Identify which cell holds the provided text, then report its [X, Y] central coordinate. 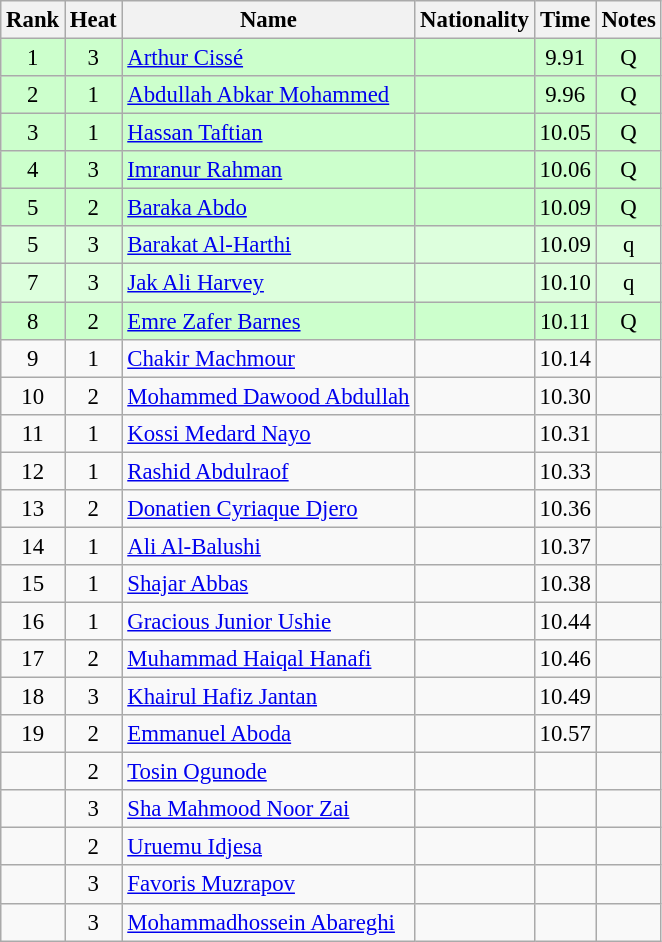
11 [33, 433]
10.38 [565, 584]
10.44 [565, 621]
Notes [628, 20]
18 [33, 697]
Favoris Muzrapov [268, 885]
Imranur Rahman [268, 170]
10.14 [565, 358]
10.49 [565, 697]
17 [33, 659]
Chakir Machmour [268, 358]
Ali Al-Balushi [268, 546]
10.30 [565, 396]
9 [33, 358]
Emmanuel Aboda [268, 734]
Rank [33, 20]
Time [565, 20]
10.31 [565, 433]
10.57 [565, 734]
16 [33, 621]
Name [268, 20]
10.11 [565, 321]
10.06 [565, 170]
Gracious Junior Ushie [268, 621]
9.91 [565, 58]
Hassan Taftian [268, 133]
10.10 [565, 283]
Heat [94, 20]
Tosin Ogunode [268, 772]
Emre Zafer Barnes [268, 321]
Kossi Medard Nayo [268, 433]
4 [33, 170]
Sha Mahmood Noor Zai [268, 809]
9.96 [565, 95]
Rashid Abdulraof [268, 471]
14 [33, 546]
19 [33, 734]
10.05 [565, 133]
Abdullah Abkar Mohammed [268, 95]
12 [33, 471]
Jak Ali Harvey [268, 283]
10.37 [565, 546]
7 [33, 283]
Arthur Cissé [268, 58]
Mohammadhossein Abareghi [268, 922]
15 [33, 584]
Baraka Abdo [268, 208]
8 [33, 321]
10.33 [565, 471]
Nationality [474, 20]
13 [33, 509]
10.46 [565, 659]
Shajar Abbas [268, 584]
Muhammad Haiqal Hanafi [268, 659]
Khairul Hafiz Jantan [268, 697]
Uruemu Idjesa [268, 847]
10.36 [565, 509]
10 [33, 396]
Barakat Al-Harthi [268, 245]
Donatien Cyriaque Djero [268, 509]
Mohammed Dawood Abdullah [268, 396]
